Determine the [x, y] coordinate at the center of the cell enclosing the given text.  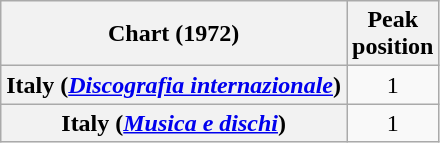
Italy (Musica e dischi) [174, 123]
Chart (1972) [174, 34]
Italy (Discografia internazionale) [174, 85]
Peakposition [392, 34]
